Capture the cell that displays the provided text and extract its [X, Y] central coordinate. 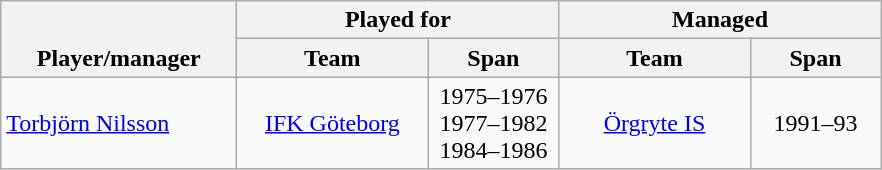
1991–93 [816, 123]
1975–19761977–19821984–1986 [494, 123]
Managed [720, 20]
Torbjörn Nilsson [119, 123]
Player/manager [119, 39]
IFK Göteborg [332, 123]
Played for [398, 20]
Örgryte IS [654, 123]
